Return [x, y] of the center of cell containing provided text 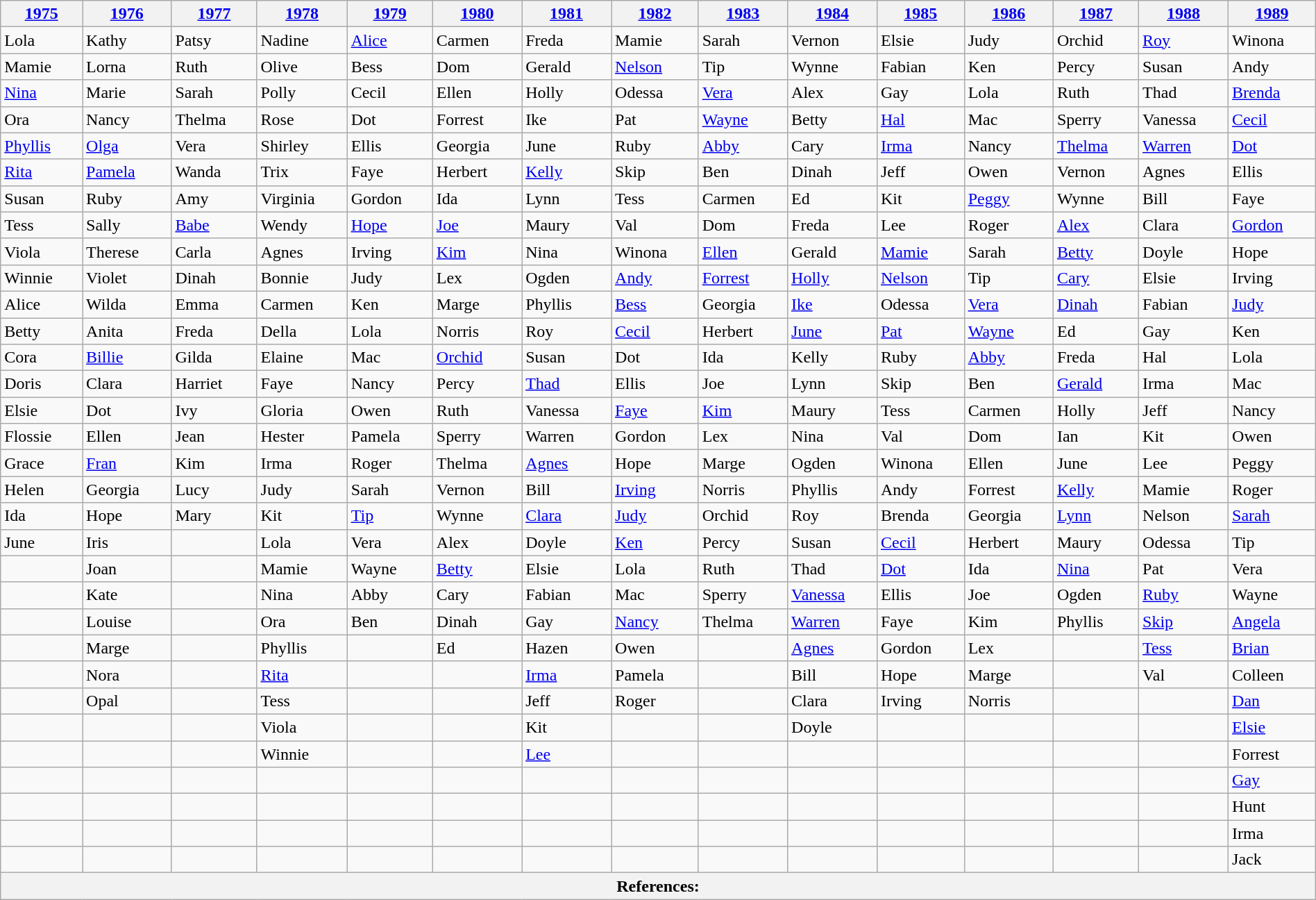
Hunt [1272, 807]
Nora [127, 674]
Kate [127, 595]
Rose [302, 119]
Fran [127, 463]
Brian [1272, 648]
Wanda [214, 172]
Hester [302, 437]
Mary [214, 516]
Helen [42, 490]
Virginia [302, 199]
1989 [1272, 14]
Amy [214, 199]
Gloria [302, 410]
Iris [127, 542]
1982 [655, 14]
Nadine [302, 40]
Doris [42, 384]
Louise [127, 622]
References: [658, 886]
Elaine [302, 358]
1987 [1095, 14]
Therese [127, 251]
Jack [1272, 860]
Patsy [214, 40]
Olga [127, 146]
Ian [1095, 437]
Flossie [42, 437]
1980 [477, 14]
1985 [920, 14]
Jean [214, 437]
Babe [214, 225]
Sally [127, 225]
1988 [1184, 14]
1983 [743, 14]
Joan [127, 569]
Marie [127, 93]
1981 [566, 14]
Wendy [302, 225]
Carla [214, 251]
Opal [127, 701]
Ivy [214, 410]
1978 [302, 14]
1975 [42, 14]
Grace [42, 463]
1979 [390, 14]
Kathy [127, 40]
Lucy [214, 490]
Della [302, 331]
Angela [1272, 622]
Gilda [214, 358]
1984 [833, 14]
1977 [214, 14]
Wilda [127, 304]
Hazen [566, 648]
1986 [1009, 14]
Emma [214, 304]
Violet [127, 278]
1976 [127, 14]
Dan [1272, 701]
Trix [302, 172]
Olive [302, 67]
Harriet [214, 384]
Anita [127, 331]
Cora [42, 358]
Polly [302, 93]
Bonnie [302, 278]
Lorna [127, 67]
Billie [127, 358]
Colleen [1272, 674]
Shirley [302, 146]
